Scan for the cell matching the given text and deliver its (X, Y) coordinate at center. 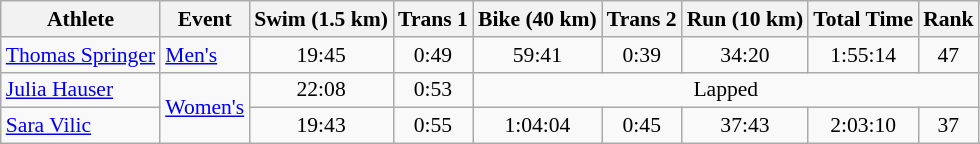
0:39 (642, 55)
37:43 (745, 126)
Athlete (80, 19)
Men's (204, 55)
0:53 (433, 90)
34:20 (745, 55)
1:55:14 (863, 55)
0:55 (433, 126)
Run (10 km) (745, 19)
Trans 1 (433, 19)
22:08 (321, 90)
Event (204, 19)
Julia Hauser (80, 90)
37 (948, 126)
2:03:10 (863, 126)
Thomas Springer (80, 55)
19:43 (321, 126)
Bike (40 km) (538, 19)
Women's (204, 108)
Rank (948, 19)
Lapped (726, 90)
0:45 (642, 126)
47 (948, 55)
Swim (1.5 km) (321, 19)
Total Time (863, 19)
0:49 (433, 55)
1:04:04 (538, 126)
19:45 (321, 55)
Trans 2 (642, 19)
59:41 (538, 55)
Sara Vilic (80, 126)
